Return [x, y] of the center of cell containing provided text 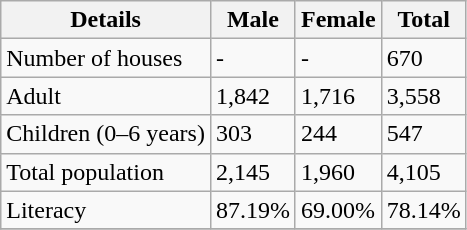
303 [252, 134]
4,105 [424, 172]
Total population [106, 172]
78.14% [424, 210]
2,145 [252, 172]
Children (0–6 years) [106, 134]
Literacy [106, 210]
Total [424, 20]
Details [106, 20]
Female [338, 20]
Number of houses [106, 58]
547 [424, 134]
1,716 [338, 96]
1,842 [252, 96]
1,960 [338, 172]
3,558 [424, 96]
Male [252, 20]
69.00% [338, 210]
670 [424, 58]
244 [338, 134]
87.19% [252, 210]
Adult [106, 96]
